Locate the cell with the specified text and output its [x, y] center coordinate. 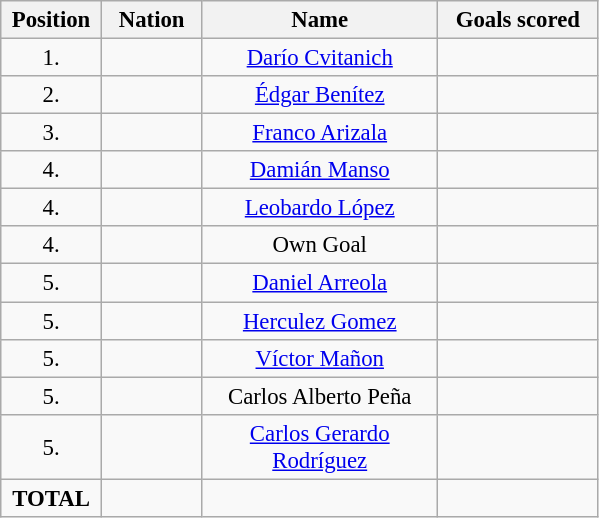
Name [320, 20]
3. [52, 133]
Víctor Mañon [320, 358]
1. [52, 58]
Carlos Gerardo Rodríguez [320, 446]
Own Goal [320, 245]
Nation [152, 20]
Daniel Arreola [320, 283]
2. [52, 95]
Carlos Alberto Peña [320, 396]
Goals scored [518, 20]
Leobardo López [320, 208]
Franco Arizala [320, 133]
Damián Manso [320, 170]
Herculez Gomez [320, 321]
Darío Cvitanich [320, 58]
Position [52, 20]
TOTAL [52, 498]
Édgar Benítez [320, 95]
